Scan for the cell matching the given text and deliver its (X, Y) coordinate at center. 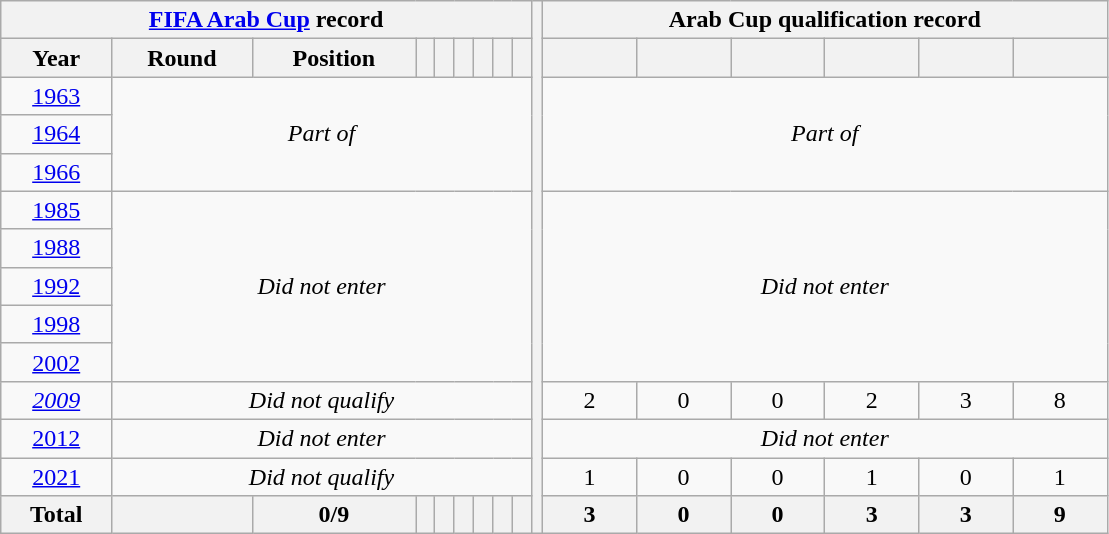
1985 (56, 210)
2012 (56, 438)
2021 (56, 477)
1966 (56, 172)
Round (182, 58)
2009 (56, 400)
Total (56, 515)
1964 (56, 134)
Position (334, 58)
1988 (56, 248)
1963 (56, 96)
8 (1060, 400)
1998 (56, 324)
2002 (56, 362)
9 (1060, 515)
FIFA Arab Cup record (266, 20)
Year (56, 58)
1992 (56, 286)
0/9 (334, 515)
Arab Cup qualification record (824, 20)
